For the text-containing cell, return its midpoint in (x, y) coordinate format. 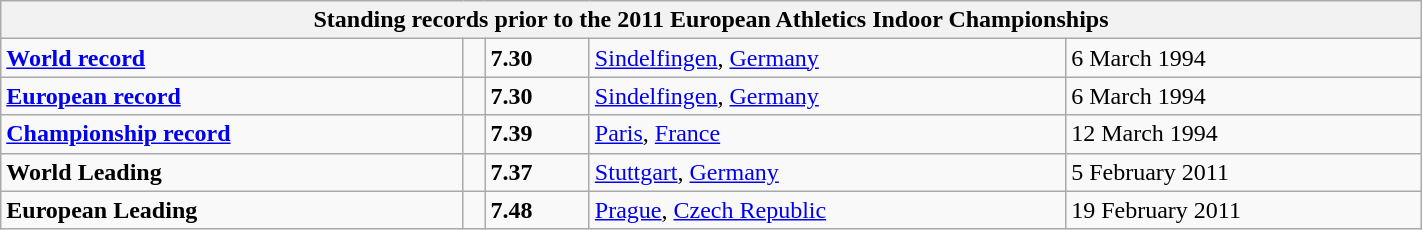
19 February 2011 (1244, 210)
5 February 2011 (1244, 172)
12 March 1994 (1244, 134)
7.39 (537, 134)
European record (232, 96)
Standing records prior to the 2011 European Athletics Indoor Championships (711, 20)
Prague, Czech Republic (827, 210)
7.37 (537, 172)
Championship record (232, 134)
7.48 (537, 210)
World Leading (232, 172)
Paris, France (827, 134)
Stuttgart, Germany (827, 172)
European Leading (232, 210)
World record (232, 58)
